Locate the cell with the specified text and output its [X, Y] center coordinate. 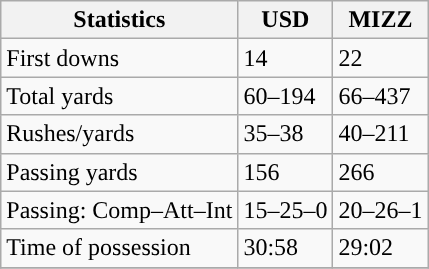
60–194 [286, 96]
29:02 [380, 248]
First downs [120, 58]
14 [286, 58]
15–25–0 [286, 210]
35–38 [286, 134]
Passing: Comp–Att–Int [120, 210]
Total yards [120, 96]
USD [286, 20]
40–211 [380, 134]
266 [380, 172]
30:58 [286, 248]
MIZZ [380, 20]
Passing yards [120, 172]
22 [380, 58]
66–437 [380, 96]
Statistics [120, 20]
Time of possession [120, 248]
156 [286, 172]
20–26–1 [380, 210]
Rushes/yards [120, 134]
